Pinpoint the cell where the given text exists, returning its (x, y) midpoint coordinate. 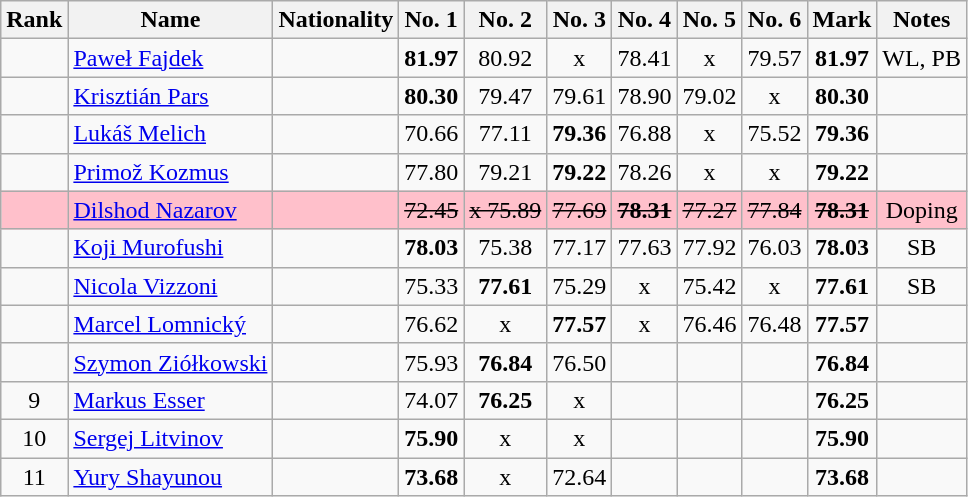
77.84 (774, 210)
x 75.89 (506, 210)
Nicola Vizzoni (170, 286)
Szymon Ziółkowski (170, 362)
79.02 (710, 96)
78.26 (644, 172)
75.29 (580, 286)
80.92 (506, 58)
Paweł Fajdek (170, 58)
79.21 (506, 172)
No. 6 (774, 20)
WL, PB (922, 58)
76.50 (580, 362)
76.62 (432, 324)
75.42 (710, 286)
Markus Esser (170, 400)
76.46 (710, 324)
No. 5 (710, 20)
Yury Shayunou (170, 477)
77.80 (432, 172)
75.33 (432, 286)
76.03 (774, 248)
78.41 (644, 58)
10 (34, 438)
Marcel Lomnický (170, 324)
76.88 (644, 134)
No. 4 (644, 20)
Sergej Litvinov (170, 438)
Mark (842, 20)
70.66 (432, 134)
77.92 (710, 248)
9 (34, 400)
Primož Kozmus (170, 172)
78.90 (644, 96)
Notes (922, 20)
77.27 (710, 210)
No. 3 (580, 20)
Name (170, 20)
79.61 (580, 96)
75.93 (432, 362)
77.63 (644, 248)
77.17 (580, 248)
72.45 (432, 210)
11 (34, 477)
75.52 (774, 134)
76.48 (774, 324)
No. 2 (506, 20)
77.69 (580, 210)
Lukáš Melich (170, 134)
Nationality (336, 20)
79.47 (506, 96)
75.38 (506, 248)
Doping (922, 210)
72.64 (580, 477)
Rank (34, 20)
74.07 (432, 400)
Dilshod Nazarov (170, 210)
79.57 (774, 58)
No. 1 (432, 20)
Krisztián Pars (170, 96)
77.11 (506, 134)
Koji Murofushi (170, 248)
